Extract the (x, y) coordinate from the center of the cell holding the provided text.  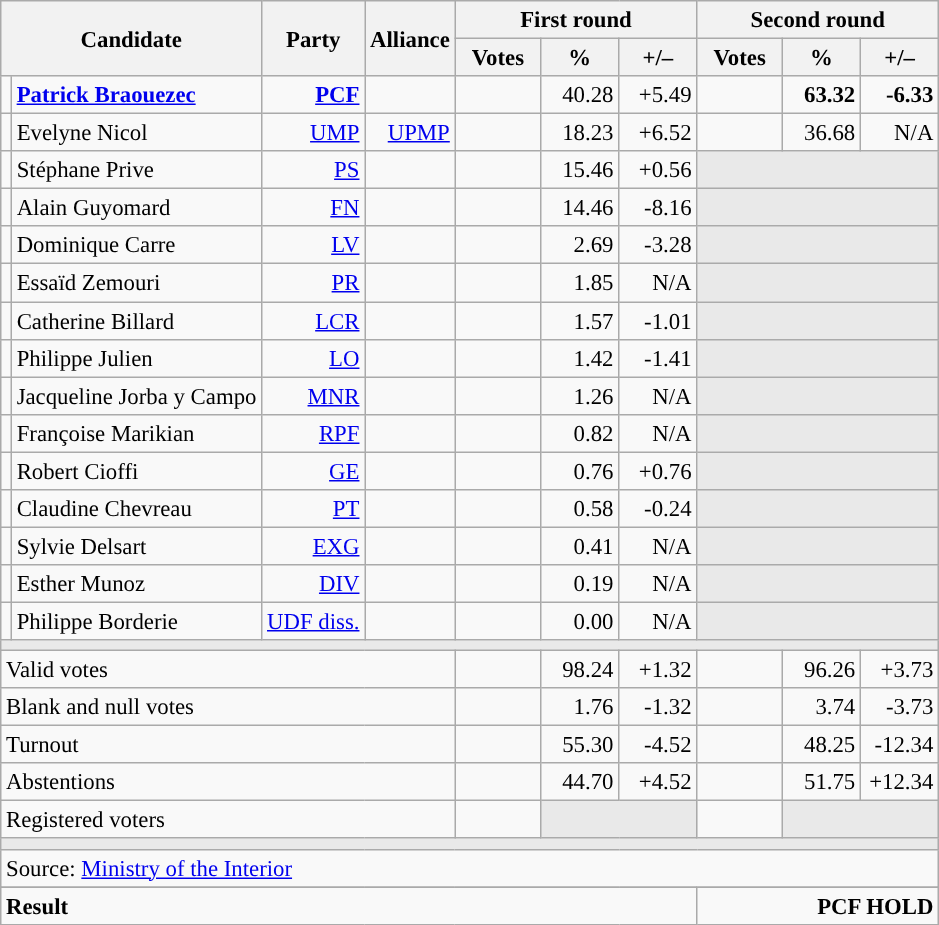
Valid votes (228, 670)
RPF (314, 433)
-3.73 (900, 707)
Patrick Braouezec (136, 95)
-4.52 (658, 745)
0.58 (580, 509)
96.26 (821, 670)
48.25 (821, 745)
1.85 (580, 283)
98.24 (580, 670)
PT (314, 509)
MNR (314, 396)
Alliance (410, 38)
PR (314, 283)
0.82 (580, 433)
Second round (818, 20)
+1.32 (658, 670)
DIV (314, 584)
+4.52 (658, 782)
Source: Ministry of the Interior (470, 868)
44.70 (580, 782)
1.26 (580, 396)
36.68 (821, 133)
-8.16 (658, 208)
PS (314, 170)
Philippe Julien (136, 358)
+3.73 (900, 670)
Alain Guyomard (136, 208)
18.23 (580, 133)
First round (576, 20)
1.57 (580, 321)
FN (314, 208)
Party (314, 38)
Philippe Borderie (136, 621)
+12.34 (900, 782)
GE (314, 471)
40.28 (580, 95)
14.46 (580, 208)
Essaïd Zemouri (136, 283)
+6.52 (658, 133)
-3.28 (658, 245)
Evelyne Nicol (136, 133)
Turnout (228, 745)
55.30 (580, 745)
1.42 (580, 358)
+0.76 (658, 471)
Catherine Billard (136, 321)
Claudine Chevreau (136, 509)
Dominique Carre (136, 245)
-1.32 (658, 707)
15.46 (580, 170)
0.41 (580, 546)
51.75 (821, 782)
UPMP (410, 133)
Stéphane Prive (136, 170)
+0.56 (658, 170)
Abstentions (228, 782)
Result (349, 906)
EXG (314, 546)
3.74 (821, 707)
-1.01 (658, 321)
Françoise Marikian (136, 433)
Blank and null votes (228, 707)
+5.49 (658, 95)
Candidate (132, 38)
PCF (314, 95)
Sylvie Delsart (136, 546)
0.19 (580, 584)
0.76 (580, 471)
-6.33 (900, 95)
PCF HOLD (818, 906)
0.00 (580, 621)
Robert Cioffi (136, 471)
Jacqueline Jorba y Campo (136, 396)
UMP (314, 133)
-0.24 (658, 509)
UDF diss. (314, 621)
LV (314, 245)
Registered voters (228, 820)
-1.41 (658, 358)
2.69 (580, 245)
Esther Munoz (136, 584)
1.76 (580, 707)
LO (314, 358)
63.32 (821, 95)
-12.34 (900, 745)
LCR (314, 321)
